Locate the cell with the specified text and output its [x, y] center coordinate. 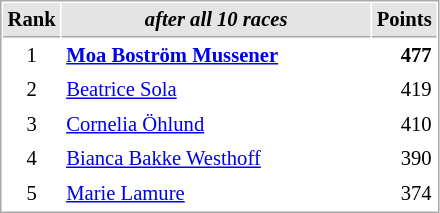
Cornelia Öhlund [216, 124]
477 [404, 56]
Moa Boström Mussener [216, 56]
Points [404, 20]
Beatrice Sola [216, 90]
Rank [32, 20]
419 [404, 90]
Marie Lamure [216, 194]
5 [32, 194]
4 [32, 158]
3 [32, 124]
410 [404, 124]
390 [404, 158]
374 [404, 194]
Bianca Bakke Westhoff [216, 158]
after all 10 races [216, 20]
1 [32, 56]
2 [32, 90]
